Extract the (x, y) coordinate from the center of the cell holding the provided text.  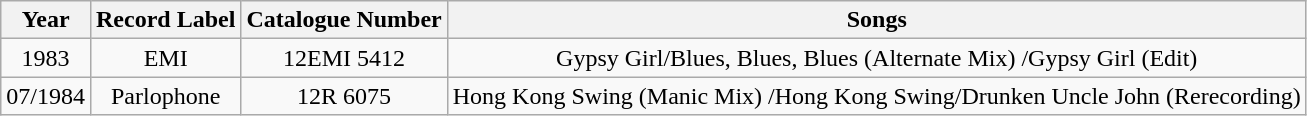
Parlophone (165, 96)
Catalogue Number (344, 20)
Songs (876, 20)
Record Label (165, 20)
Hong Kong Swing (Manic Mix) /Hong Kong Swing/Drunken Uncle John (Rerecording) (876, 96)
12R 6075 (344, 96)
12EMI 5412 (344, 58)
Gypsy Girl/Blues, Blues, Blues (Alternate Mix) /Gypsy Girl (Edit) (876, 58)
07/1984 (46, 96)
1983 (46, 58)
Year (46, 20)
EMI (165, 58)
